Return the [x, y] coordinate for the center point of the cell that contains the specified text.  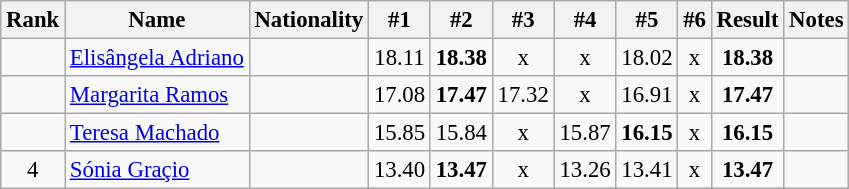
15.84 [461, 133]
#3 [523, 20]
15.87 [585, 133]
13.40 [400, 170]
#1 [400, 20]
Margarita Ramos [158, 95]
Result [748, 20]
#6 [694, 20]
Notes [816, 20]
17.08 [400, 95]
17.32 [523, 95]
Rank [33, 20]
16.91 [647, 95]
13.41 [647, 170]
#5 [647, 20]
Teresa Machado [158, 133]
4 [33, 170]
15.85 [400, 133]
#2 [461, 20]
#4 [585, 20]
Nationality [308, 20]
Sónia Graçio [158, 170]
Elisângela Adriano [158, 58]
Name [158, 20]
18.11 [400, 58]
13.26 [585, 170]
18.02 [647, 58]
